Determine the [X, Y] coordinate at the center of the cell enclosing the given text.  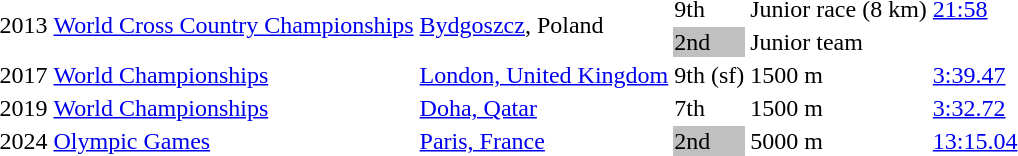
5000 m [839, 141]
Paris, France [544, 141]
London, United Kingdom [544, 75]
7th [710, 108]
Doha, Qatar [544, 108]
9th (sf) [710, 75]
Olympic Games [234, 141]
Junior team [839, 42]
